Provide the (X, Y) coordinate of the cell's center where the given text is located.  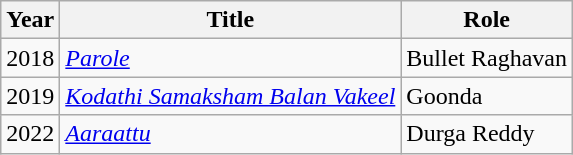
2019 (30, 96)
Durga Reddy (487, 134)
Parole (230, 58)
2018 (30, 58)
2022 (30, 134)
Year (30, 20)
Aaraattu (230, 134)
Title (230, 20)
Goonda (487, 96)
Kodathi Samaksham Balan Vakeel (230, 96)
Role (487, 20)
Bullet Raghavan (487, 58)
